Identify which cell holds the provided text, then report its (x, y) central coordinate. 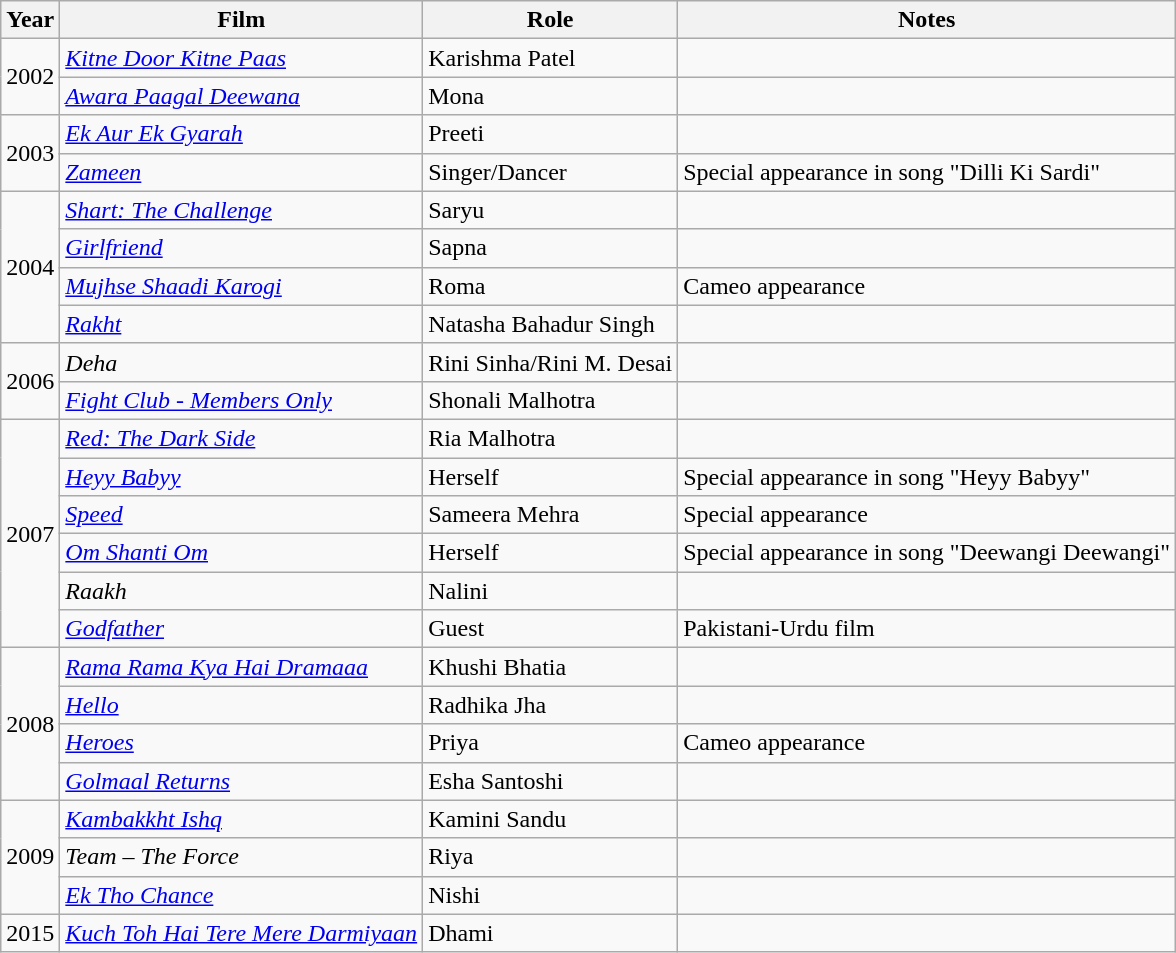
Om Shanti Om (242, 553)
Kambakkht Ishq (242, 819)
Sameera Mehra (550, 515)
Notes (927, 20)
Zameen (242, 172)
Fight Club - Members Only (242, 400)
Singer/Dancer (550, 172)
Kamini Sandu (550, 819)
2009 (30, 857)
Godfather (242, 629)
Sapna (550, 248)
Girlfriend (242, 248)
Rakht (242, 324)
Heroes (242, 743)
Khushi Bhatia (550, 667)
Ek Tho Chance (242, 895)
2003 (30, 153)
Raakh (242, 591)
Role (550, 20)
Natasha Bahadur Singh (550, 324)
2002 (30, 77)
Kuch Toh Hai Tere Mere Darmiyaan (242, 933)
Rini Sinha/Rini M. Desai (550, 362)
Saryu (550, 210)
Deha (242, 362)
Shart: The Challenge (242, 210)
Special appearance in song "Dilli Ki Sardi" (927, 172)
Rama Rama Kya Hai Dramaaa (242, 667)
2008 (30, 724)
Awara Paagal Deewana (242, 96)
Pakistani-Urdu film (927, 629)
Year (30, 20)
Dhami (550, 933)
Team – The Force (242, 857)
Mona (550, 96)
Ria Malhotra (550, 438)
Guest (550, 629)
Nishi (550, 895)
2006 (30, 381)
Priya (550, 743)
Film (242, 20)
Special appearance (927, 515)
Nalini (550, 591)
Golmaal Returns (242, 781)
2015 (30, 933)
Heyy Babyy (242, 477)
Red: The Dark Side (242, 438)
Special appearance in song "Deewangi Deewangi" (927, 553)
Mujhse Shaadi Karogi (242, 286)
Esha Santoshi (550, 781)
Shonali Malhotra (550, 400)
Special appearance in song "Heyy Babyy" (927, 477)
Roma (550, 286)
2004 (30, 267)
Speed (242, 515)
Ek Aur Ek Gyarah (242, 134)
Kitne Door Kitne Paas (242, 58)
Karishma Patel (550, 58)
Preeti (550, 134)
2007 (30, 533)
Riya (550, 857)
Hello (242, 705)
Radhika Jha (550, 705)
